Return the [x, y] coordinate for the center point of the cell that contains the specified text.  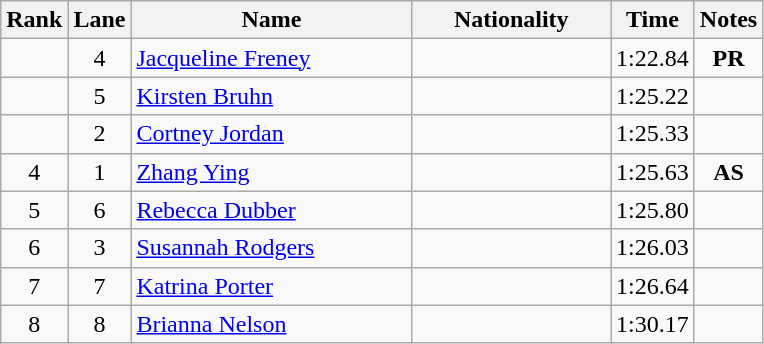
Nationality [512, 20]
Lane [100, 20]
Name [272, 20]
Rebecca Dubber [272, 210]
Brianna Nelson [272, 324]
Time [653, 20]
1:25.80 [653, 210]
Notes [728, 20]
1:30.17 [653, 324]
AS [728, 172]
1:25.33 [653, 134]
1:26.03 [653, 248]
1:25.63 [653, 172]
3 [100, 248]
1:25.22 [653, 96]
Katrina Porter [272, 286]
Zhang Ying [272, 172]
1 [100, 172]
1:22.84 [653, 58]
Susannah Rodgers [272, 248]
2 [100, 134]
Jacqueline Freney [272, 58]
1:26.64 [653, 286]
Rank [34, 20]
Cortney Jordan [272, 134]
Kirsten Bruhn [272, 96]
PR [728, 58]
